Return the [X, Y] coordinate for the center point of the cell that contains the specified text.  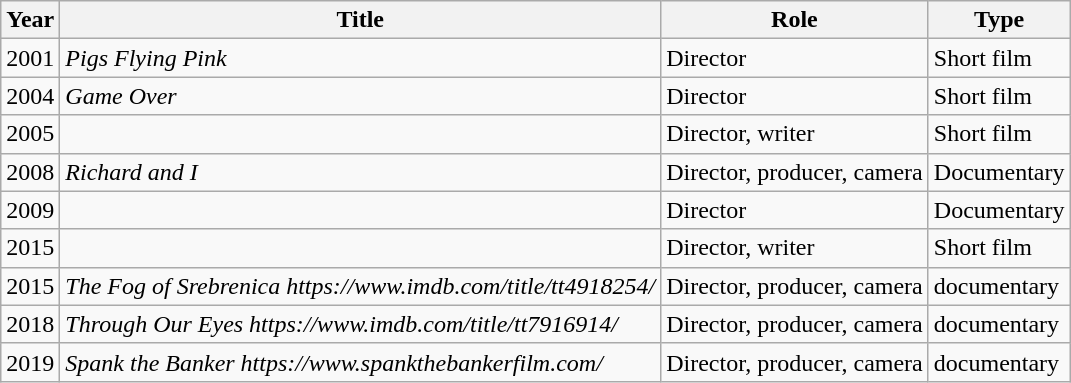
Richard and I [360, 172]
2001 [30, 58]
Title [360, 20]
2018 [30, 324]
2008 [30, 172]
The Fog of Srebrenica https://www.imdb.com/title/tt4918254/ [360, 286]
2019 [30, 362]
Game Over [360, 96]
2005 [30, 134]
2009 [30, 210]
2004 [30, 96]
Role [795, 20]
Year [30, 20]
Type [999, 20]
Pigs Flying Pink [360, 58]
Spank the Banker https://www.spankthebankerfilm.com/ [360, 362]
Through Our Eyes https://www.imdb.com/title/tt7916914/ [360, 324]
